From the cell containing the given text, extract its center point as [X, Y] coordinate. 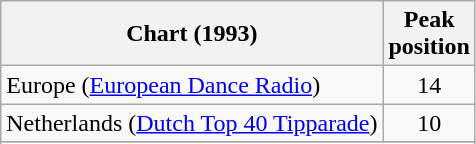
Netherlands (Dutch Top 40 Tipparade) [192, 123]
Chart (1993) [192, 34]
Europe (European Dance Radio) [192, 85]
10 [429, 123]
14 [429, 85]
Peakposition [429, 34]
